Pinpoint the cell where the given text exists, returning its (x, y) midpoint coordinate. 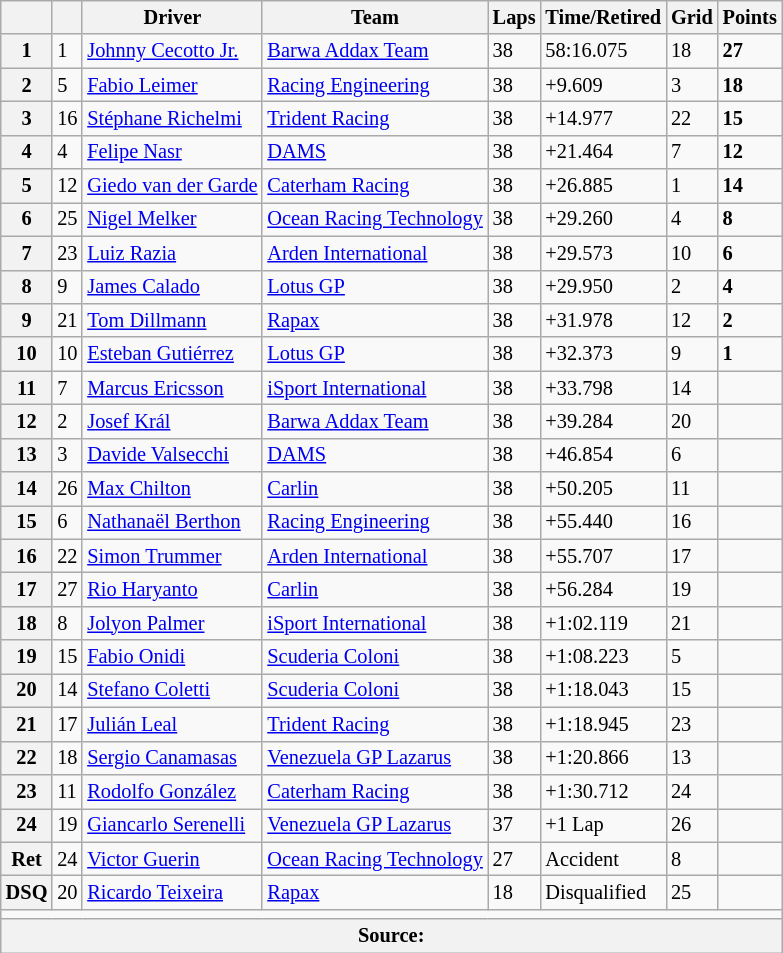
Giedo van der Garde (172, 186)
Tom Dillmann (172, 320)
+1:30.712 (603, 791)
Josef Král (172, 421)
James Calado (172, 287)
+14.977 (603, 118)
Max Chilton (172, 489)
+1:02.119 (603, 623)
Grid (692, 17)
+21.464 (603, 152)
Luiz Razia (172, 253)
Ret (27, 859)
Ricardo Teixeira (172, 892)
Felipe Nasr (172, 152)
Simon Trummer (172, 556)
Davide Valsecchi (172, 455)
Jolyon Palmer (172, 623)
+32.373 (603, 354)
+31.978 (603, 320)
+9.609 (603, 85)
Stefano Coletti (172, 690)
+1:18.043 (603, 690)
Accident (603, 859)
Source: (392, 936)
Victor Guerin (172, 859)
+1 Lap (603, 825)
Nathanaël Berthon (172, 522)
+1:08.223 (603, 657)
+29.260 (603, 219)
+39.284 (603, 421)
Disqualified (603, 892)
Julián Leal (172, 724)
Fabio Leimer (172, 85)
Points (750, 17)
Time/Retired (603, 17)
+55.440 (603, 522)
+33.798 (603, 388)
Esteban Gutiérrez (172, 354)
Fabio Onidi (172, 657)
Marcus Ericsson (172, 388)
+1:18.945 (603, 724)
58:16.075 (603, 51)
+56.284 (603, 589)
Laps (514, 17)
Sergio Canamasas (172, 758)
Team (374, 17)
+1:20.866 (603, 758)
+50.205 (603, 489)
+46.854 (603, 455)
Stéphane Richelmi (172, 118)
+55.707 (603, 556)
Driver (172, 17)
DSQ (27, 892)
+26.885 (603, 186)
Rio Haryanto (172, 589)
+29.573 (603, 253)
+29.950 (603, 287)
Johnny Cecotto Jr. (172, 51)
Giancarlo Serenelli (172, 825)
37 (514, 825)
Rodolfo González (172, 791)
Nigel Melker (172, 219)
